Provide the [x, y] coordinate of the cell's center where the given text is located.  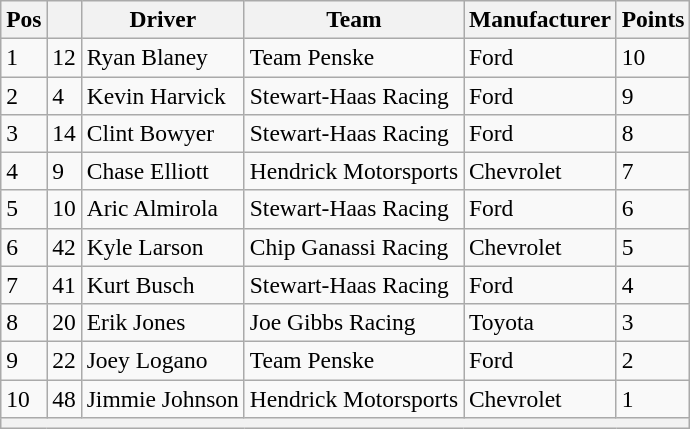
22 [64, 360]
14 [64, 133]
Kyle Larson [162, 247]
Chip Ganassi Racing [354, 247]
Clint Bowyer [162, 133]
Ryan Blaney [162, 57]
Erik Jones [162, 322]
Jimmie Johnson [162, 398]
12 [64, 57]
41 [64, 285]
Points [653, 19]
Kevin Harvick [162, 95]
20 [64, 322]
Aric Almirola [162, 209]
Toyota [540, 322]
42 [64, 247]
Driver [162, 19]
Pos [24, 19]
Joe Gibbs Racing [354, 322]
48 [64, 398]
Kurt Busch [162, 285]
Chase Elliott [162, 171]
Team [354, 19]
Manufacturer [540, 19]
Joey Logano [162, 360]
